Capture the cell that displays the provided text and extract its (x, y) central coordinate. 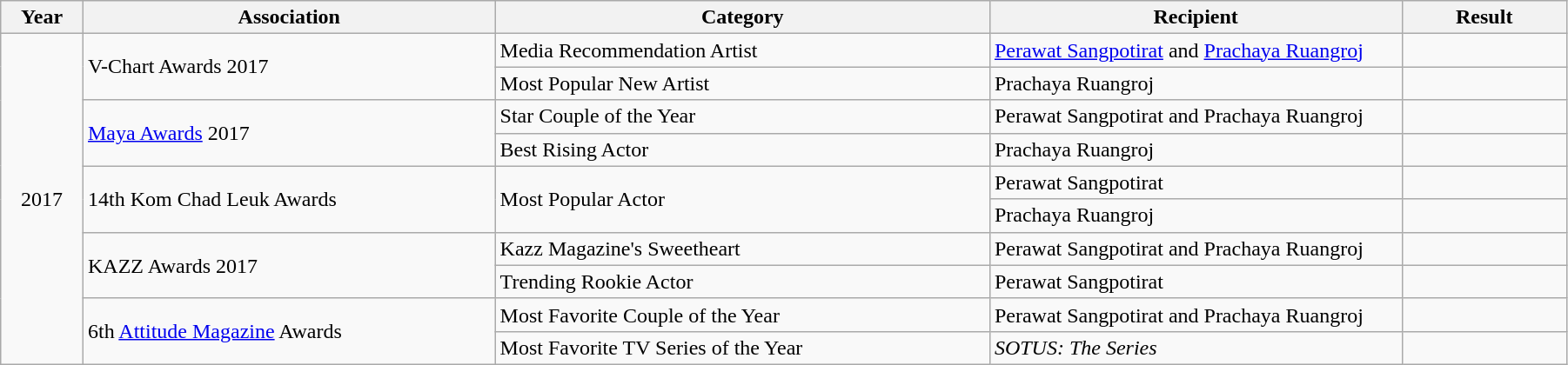
Recipient (1196, 17)
Most Popular Actor (742, 199)
14th Kom Chad Leuk Awards (289, 199)
Association (289, 17)
Result (1484, 17)
KAZZ Awards 2017 (289, 265)
Best Rising Actor (742, 149)
6th Attitude Magazine Awards (289, 331)
Most Popular New Artist (742, 83)
Media Recommendation Artist (742, 50)
Most Favorite Couple of the Year (742, 315)
Trending Rookie Actor (742, 282)
2017 (42, 200)
Maya Awards 2017 (289, 133)
Kazz Magazine's Sweetheart (742, 249)
Category (742, 17)
SOTUS: The Series (1196, 348)
V-Chart Awards 2017 (289, 67)
Year (42, 17)
Star Couple of the Year (742, 116)
Most Favorite TV Series of the Year (742, 348)
